Identify which cell holds the provided text, then report its [X, Y] central coordinate. 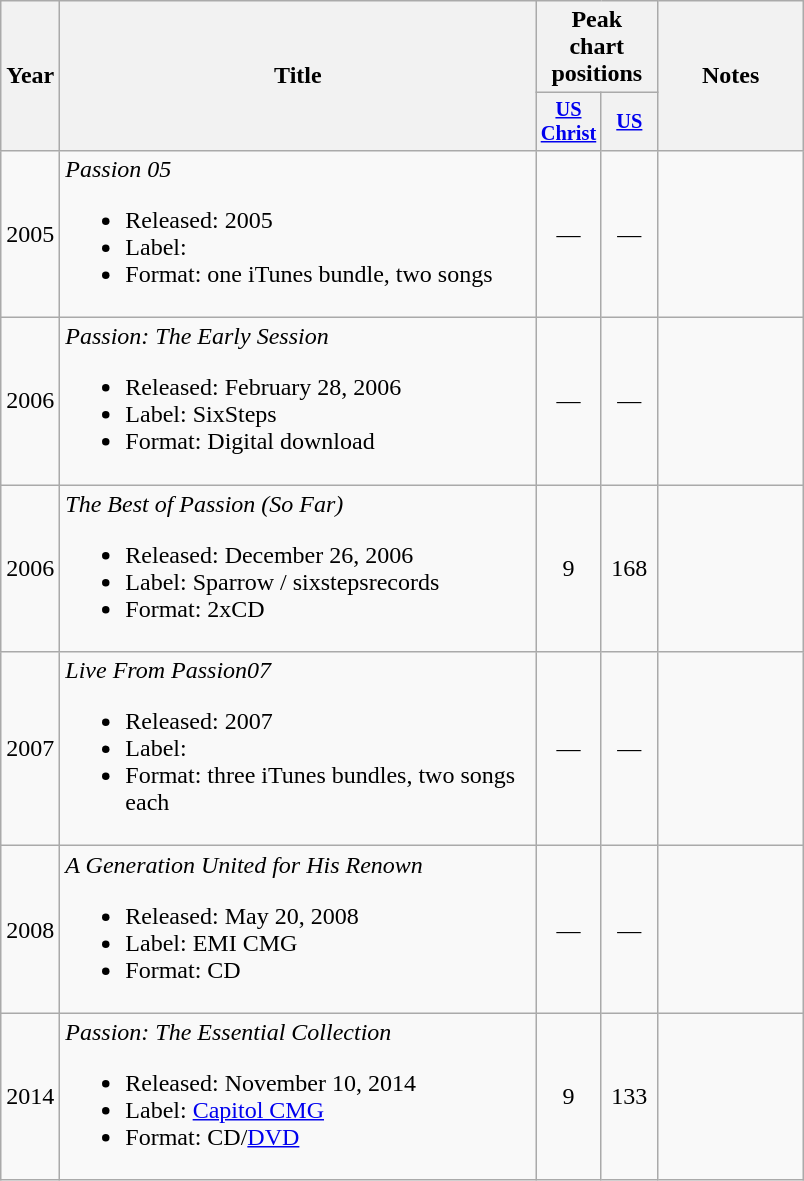
Live From Passion07Released: 2007Label:Format: three iTunes bundles, two songs each [298, 749]
2007 [30, 749]
Passion: The Early SessionReleased: February 28, 2006Label: SixStepsFormat: Digital download [298, 402]
168 [630, 568]
Passion 05Released: 2005Label:Format: one iTunes bundle, two songs [298, 234]
The Best of Passion (So Far)Released: December 26, 2006Label: Sparrow / sixstepsrecordsFormat: 2xCD [298, 568]
USChrist [568, 122]
Peak chart positions [597, 47]
2014 [30, 1096]
A Generation United for His RenownReleased: May 20, 2008Label: EMI CMGFormat: CD [298, 930]
133 [630, 1096]
US [630, 122]
2005 [30, 234]
Passion: The Essential CollectionReleased: November 10, 2014Label: Capitol CMGFormat: CD/DVD [298, 1096]
Title [298, 76]
Notes [731, 76]
2008 [30, 930]
Year [30, 76]
